From the cell containing the given text, extract its center point as (X, Y) coordinate. 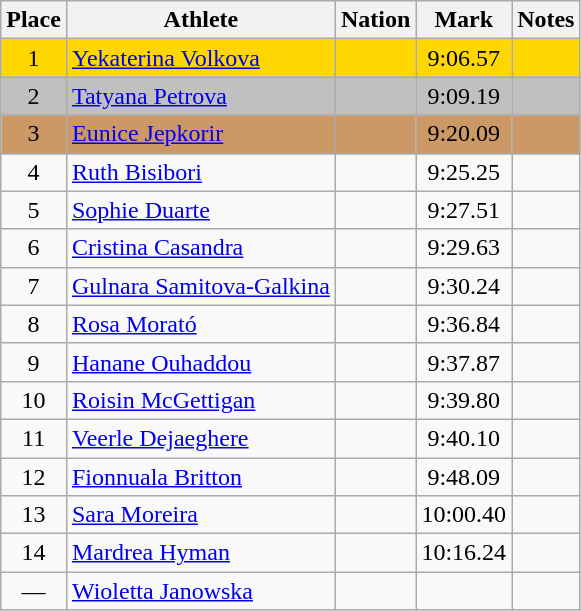
Hanane Ouhaddou (200, 362)
11 (34, 438)
Sara Moreira (200, 515)
9:37.87 (464, 362)
Veerle Dejaeghere (200, 438)
Fionnuala Britton (200, 477)
1 (34, 58)
6 (34, 248)
Nation (375, 20)
Gulnara Samitova-Galkina (200, 286)
Wioletta Janowska (200, 591)
Rosa Morató (200, 324)
9:20.09 (464, 134)
Athlete (200, 20)
9:06.57 (464, 58)
Tatyana Petrova (200, 96)
5 (34, 210)
4 (34, 172)
3 (34, 134)
14 (34, 553)
9:36.84 (464, 324)
7 (34, 286)
13 (34, 515)
9:27.51 (464, 210)
9:25.25 (464, 172)
9:09.19 (464, 96)
9:39.80 (464, 400)
— (34, 591)
9:40.10 (464, 438)
Ruth Bisibori (200, 172)
9:30.24 (464, 286)
10 (34, 400)
Eunice Jepkorir (200, 134)
Roisin McGettigan (200, 400)
9 (34, 362)
10:00.40 (464, 515)
Cristina Casandra (200, 248)
12 (34, 477)
9:29.63 (464, 248)
Yekaterina Volkova (200, 58)
8 (34, 324)
Mardrea Hyman (200, 553)
Mark (464, 20)
10:16.24 (464, 553)
2 (34, 96)
9:48.09 (464, 477)
Sophie Duarte (200, 210)
Notes (546, 20)
Place (34, 20)
